Return (X, Y) of the center of cell containing provided text 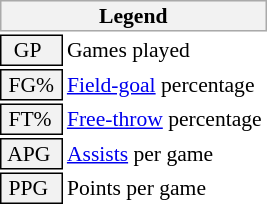
Legend (134, 16)
APG (31, 154)
Assists per game (166, 154)
FT% (31, 120)
Free-throw percentage (166, 120)
Points per game (166, 188)
Games played (166, 50)
PPG (31, 188)
GP (31, 50)
Field-goal percentage (166, 85)
FG% (31, 85)
